Provide the [X, Y] coordinate of the cell's center where the given text is located.  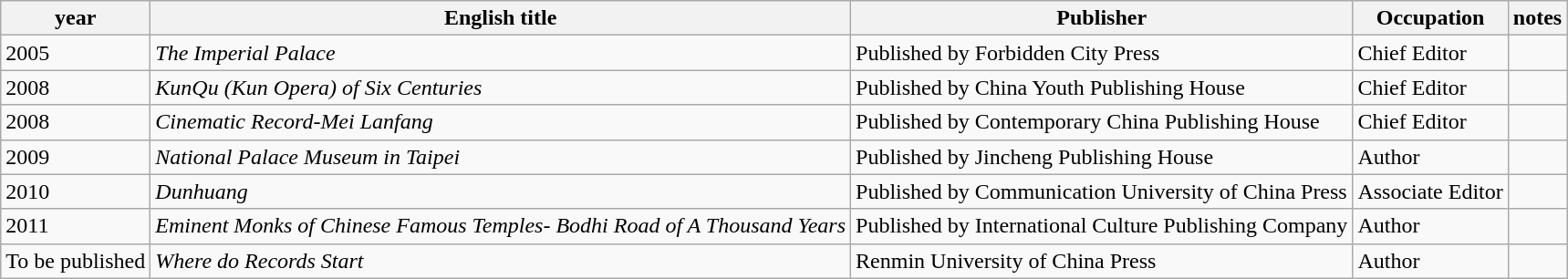
Published by Forbidden City Press [1102, 53]
KunQu (Kun Opera) of Six Centuries [501, 88]
National Palace Museum in Taipei [501, 157]
Renmin University of China Press [1102, 261]
Occupation [1430, 18]
Published by Contemporary China Publishing House [1102, 122]
notes [1537, 18]
Eminent Monks of Chinese Famous Temples- Bodhi Road of A Thousand Years [501, 226]
Published by Jincheng Publishing House [1102, 157]
Cinematic Record-Mei Lanfang [501, 122]
Where do Records Start [501, 261]
Dunhuang [501, 191]
The Imperial Palace [501, 53]
Published by China Youth Publishing House [1102, 88]
2010 [76, 191]
English title [501, 18]
2005 [76, 53]
2009 [76, 157]
2011 [76, 226]
To be published [76, 261]
Published by Communication University of China Press [1102, 191]
Associate Editor [1430, 191]
Publisher [1102, 18]
year [76, 18]
Published by International Culture Publishing Company [1102, 226]
